Find where the given text appears and provide that cell's center as [x, y] coordinate. 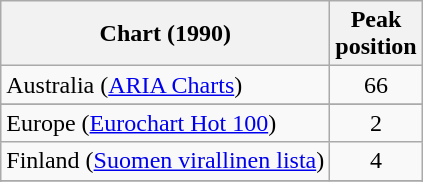
4 [376, 161]
2 [376, 123]
66 [376, 85]
Finland (Suomen virallinen lista) [166, 161]
Australia (ARIA Charts) [166, 85]
Europe (Eurochart Hot 100) [166, 123]
Chart (1990) [166, 34]
Peakposition [376, 34]
